Return [x, y] of the center of cell containing provided text 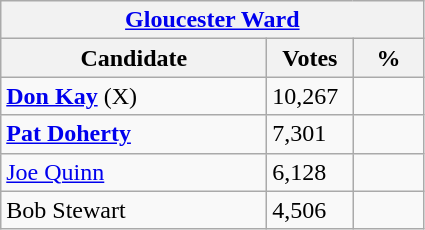
7,301 [310, 134]
% [388, 58]
4,506 [310, 210]
Votes [310, 58]
Joe Quinn [134, 172]
Gloucester Ward [212, 20]
10,267 [310, 96]
Don Kay (X) [134, 96]
Pat Doherty [134, 134]
6,128 [310, 172]
Candidate [134, 58]
Bob Stewart [134, 210]
